Identify which cell holds the provided text, then report its (X, Y) central coordinate. 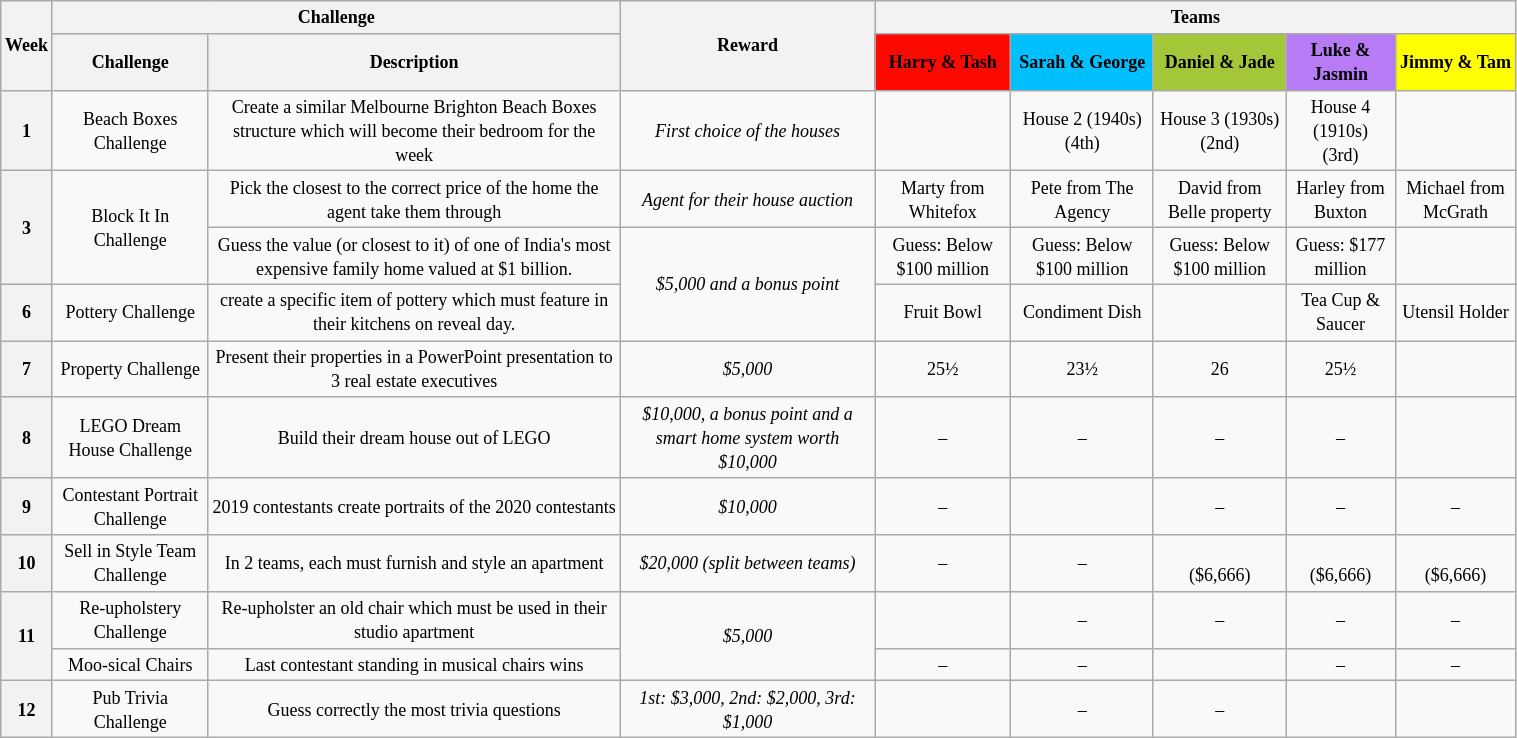
Property Challenge (130, 370)
Contestant Portrait Challenge (130, 506)
$10,000, a bonus point and a smart home system worth $10,000 (748, 438)
Build their dream house out of LEGO (414, 438)
Re-upholstery Challenge (130, 620)
Guess: $177 million (1340, 256)
Guess correctly the most trivia questions (414, 710)
12 (27, 710)
In 2 teams, each must furnish and style an apartment (414, 564)
Agent for their house auction (748, 200)
Michael from McGrath (1456, 200)
Sarah & George (1082, 62)
Description (414, 62)
1st: $3,000, 2nd: $2,000, 3rd: $1,000 (748, 710)
LEGO Dream House Challenge (130, 438)
26 (1220, 370)
Sell in Style Team Challenge (130, 564)
23½ (1082, 370)
Tea Cup & Saucer (1340, 312)
Block It In Challenge (130, 228)
Pick the closest to the correct price of the home the agent take them through (414, 200)
$20,000 (split between teams) (748, 564)
Pottery Challenge (130, 312)
Utensil Holder (1456, 312)
Harley from Buxton (1340, 200)
Beach Boxes Challenge (130, 130)
Luke & Jasmin (1340, 62)
House 4 (1910s)(3rd) (1340, 130)
Present their properties in a PowerPoint presentation to 3 real estate executives (414, 370)
Create a similar Melbourne Brighton Beach Boxes structure which will become their bedroom for the week (414, 130)
Pete from The Agency (1082, 200)
House 2 (1940s)(4th) (1082, 130)
Moo-sical Chairs (130, 664)
$10,000 (748, 506)
David from Belle property (1220, 200)
Guess the value (or closest to it) of one of India's most expensive family home valued at $1 billion. (414, 256)
10 (27, 564)
Re-upholster an old chair which must be used in their studio apartment (414, 620)
Condiment Dish (1082, 312)
3 (27, 228)
Pub Trivia Challenge (130, 710)
Daniel & Jade (1220, 62)
Teams (1196, 18)
Jimmy & Tam (1456, 62)
Week (27, 46)
8 (27, 438)
Harry & Tash (943, 62)
11 (27, 636)
Fruit Bowl (943, 312)
Reward (748, 46)
create a specific item of pottery which must feature in their kitchens on reveal day. (414, 312)
$5,000 and a bonus point (748, 284)
6 (27, 312)
2019 contestants create portraits of the 2020 contestants (414, 506)
Last contestant standing in musical chairs wins (414, 664)
House 3 (1930s)(2nd) (1220, 130)
1 (27, 130)
First choice of the houses (748, 130)
9 (27, 506)
Marty from Whitefox (943, 200)
7 (27, 370)
